Capture the cell that displays the provided text and extract its (x, y) central coordinate. 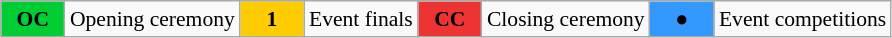
CC (450, 19)
● (682, 19)
Closing ceremony (566, 19)
Event competitions (802, 19)
Opening ceremony (152, 19)
1 (272, 19)
OC (33, 19)
Event finals (361, 19)
